Output the [X, Y] coordinate of the center of the cell containing the given text.  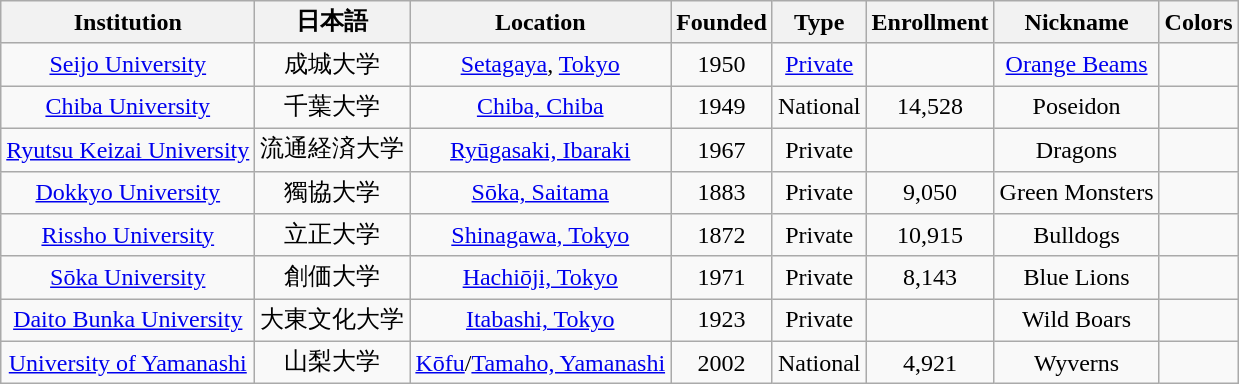
日本語 [332, 22]
Rissho University [128, 236]
14,528 [930, 108]
Ryūgasaki, Ibaraki [540, 150]
Shinagawa, Tokyo [540, 236]
Hachiōji, Tokyo [540, 278]
Wyverns [1076, 362]
山梨大学 [332, 362]
University of Yamanashi [128, 362]
Itabashi, Tokyo [540, 320]
立正大学 [332, 236]
Colors [1198, 22]
Dokkyo University [128, 192]
Founded [722, 22]
Location [540, 22]
Daito Bunka University [128, 320]
Orange Beams [1076, 64]
2002 [722, 362]
Kōfu/Tamaho, Yamanashi [540, 362]
1967 [722, 150]
Blue Lions [1076, 278]
1883 [722, 192]
1971 [722, 278]
Seijo University [128, 64]
Sōka University [128, 278]
1872 [722, 236]
成城大学 [332, 64]
創価大学 [332, 278]
Type [819, 22]
Bulldogs [1076, 236]
Dragons [1076, 150]
Nickname [1076, 22]
1923 [722, 320]
Ryutsu Keizai University [128, 150]
10,915 [930, 236]
流通経済大学 [332, 150]
Chiba, Chiba [540, 108]
Sōka, Saitama [540, 192]
8,143 [930, 278]
9,050 [930, 192]
Setagaya, Tokyo [540, 64]
獨協大学 [332, 192]
Poseidon [1076, 108]
Enrollment [930, 22]
1949 [722, 108]
千葉大学 [332, 108]
Chiba University [128, 108]
Institution [128, 22]
1950 [722, 64]
大東文化大学 [332, 320]
Green Monsters [1076, 192]
Wild Boars [1076, 320]
4,921 [930, 362]
